Search for the cell housing the specified text and yield its [x, y] center coordinate. 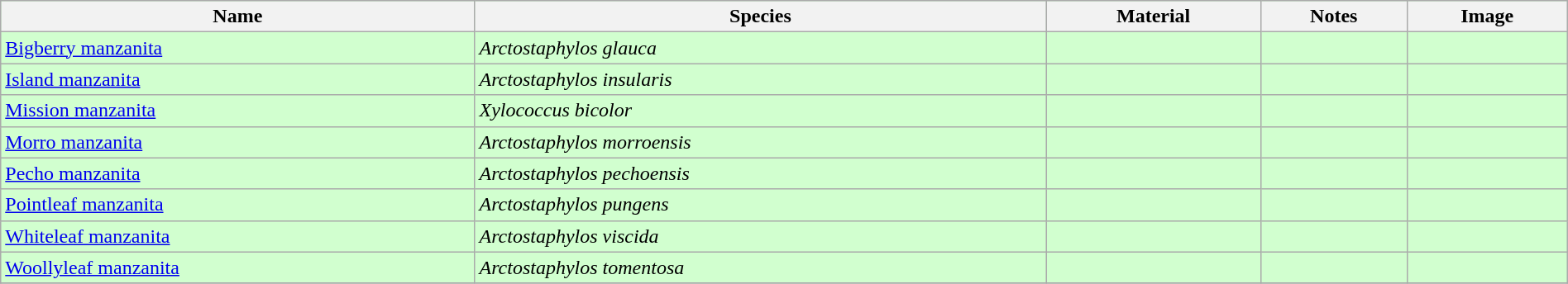
Notes [1333, 17]
Arctostaphylos glauca [761, 48]
Arctostaphylos insularis [761, 79]
Xylococcus bicolor [761, 111]
Image [1487, 17]
Arctostaphylos pungens [761, 205]
Pointleaf manzanita [238, 205]
Morro manzanita [238, 142]
Island manzanita [238, 79]
Mission manzanita [238, 111]
Species [761, 17]
Whiteleaf manzanita [238, 236]
Arctostaphylos pechoensis [761, 173]
Pecho manzanita [238, 173]
Bigberry manzanita [238, 48]
Woollyleaf manzanita [238, 267]
Arctostaphylos tomentosa [761, 267]
Name [238, 17]
Arctostaphylos morroensis [761, 142]
Material [1153, 17]
Arctostaphylos viscida [761, 236]
